Return the (x, y) coordinate for the center point of the cell that contains the specified text.  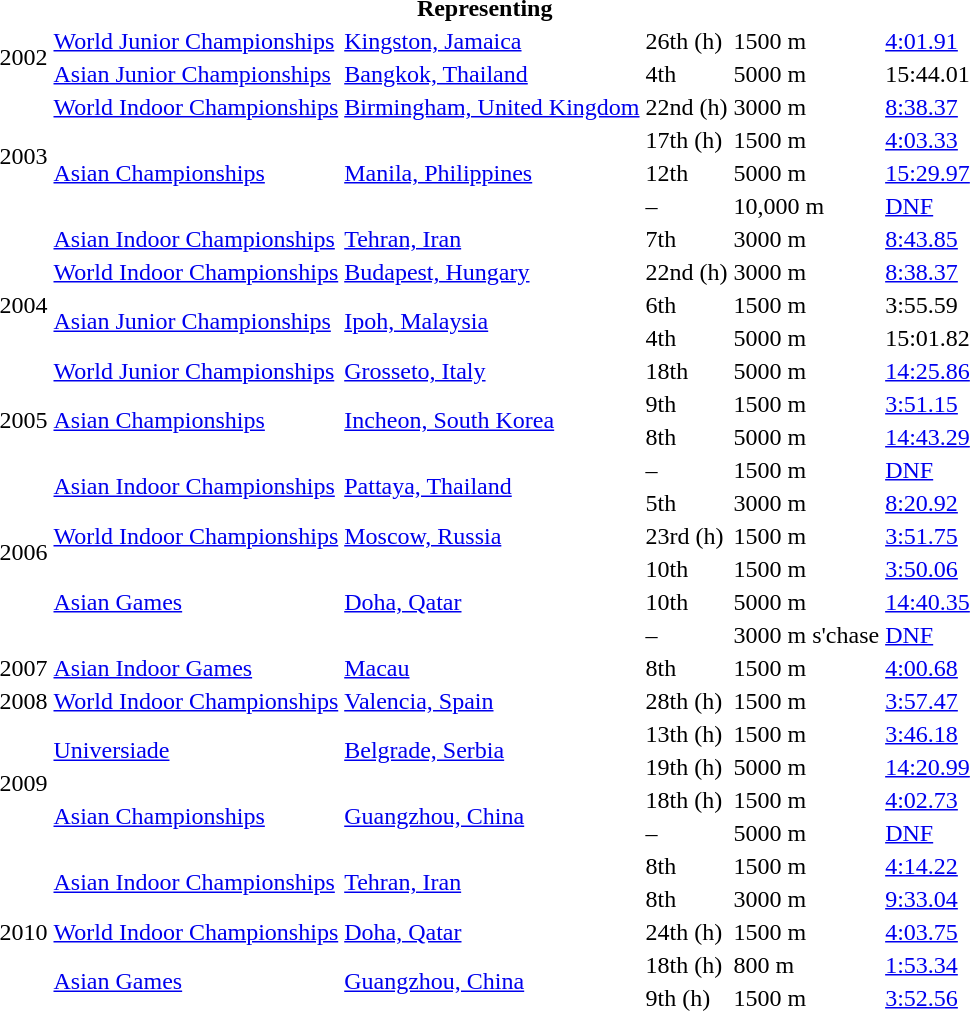
7th (686, 239)
800 m (806, 965)
28th (h) (686, 701)
24th (h) (686, 932)
19th (h) (686, 767)
17th (h) (686, 140)
3000 m s'chase (806, 635)
Bangkok, Thailand (492, 74)
Kingston, Jamaica (492, 41)
Asian Indoor Games (196, 668)
Macau (492, 668)
23rd (h) (686, 536)
Grosseto, Italy (492, 371)
Manila, Philippines (492, 173)
Guangzhou, China (492, 816)
5th (686, 503)
13th (h) (686, 734)
26th (h) (686, 41)
Incheon, South Korea (492, 420)
Budapest, Hungary (492, 272)
Valencia, Spain (492, 701)
Pattaya, Thailand (492, 486)
Asian Games (196, 602)
Universiade (196, 750)
18th (686, 371)
9th (686, 404)
6th (686, 305)
Moscow, Russia (492, 536)
Belgrade, Serbia (492, 750)
Birmingham, United Kingdom (492, 107)
12th (686, 173)
Ipoh, Malaysia (492, 322)
10,000 m (806, 206)
